Identify which cell holds the provided text, then report its (X, Y) central coordinate. 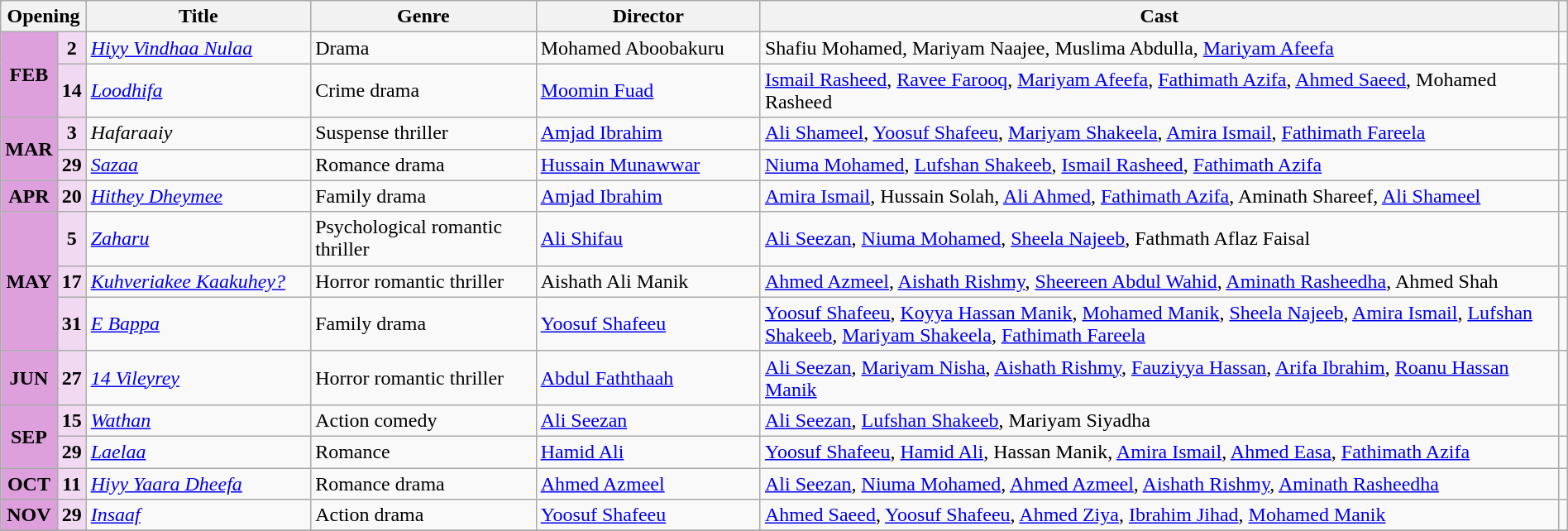
Hussain Munawwar (648, 165)
Moomin Fuad (648, 91)
Opening (43, 17)
Ahmed Azmeel, Aishath Rishmy, Sheereen Abdul Wahid, Aminath Rasheedha, Ahmed Shah (1159, 281)
Mohamed Aboobakuru (648, 48)
MAY (29, 281)
Insaaf (198, 515)
Hiyy Yaara Dheefa (198, 484)
Ali Seezan, Niuma Mohamed, Sheela Najeeb, Fathmath Aflaz Faisal (1159, 238)
Drama (423, 48)
Hiyy Vindhaa Nulaa (198, 48)
Ahmed Saeed, Yoosuf Shafeeu, Ahmed Ziya, Ibrahim Jihad, Mohamed Manik (1159, 515)
Sazaa (198, 165)
Ahmed Azmeel (648, 484)
Genre (423, 17)
Ali Seezan, Lufshan Shakeeb, Mariyam Siyadha (1159, 420)
Loodhifa (198, 91)
SEP (29, 436)
JUN (29, 377)
OCT (29, 484)
11 (71, 484)
Hamid Ali (648, 452)
2 (71, 48)
Ismail Rasheed, Ravee Farooq, Mariyam Afeefa, Fathimath Azifa, Ahmed Saeed, Mohamed Rasheed (1159, 91)
31 (71, 324)
Yoosuf Shafeeu, Hamid Ali, Hassan Manik, Amira Ismail, Ahmed Easa, Fathimath Azifa (1159, 452)
FEB (29, 74)
5 (71, 238)
E Bappa (198, 324)
3 (71, 133)
NOV (29, 515)
Ali Seezan (648, 420)
APR (29, 196)
20 (71, 196)
17 (71, 281)
Yoosuf Shafeeu, Koyya Hassan Manik, Mohamed Manik, Sheela Najeeb, Amira Ismail, Lufshan Shakeeb, Mariyam Shakeela, Fathimath Fareela (1159, 324)
Hithey Dheymee (198, 196)
Ali Shameel, Yoosuf Shafeeu, Mariyam Shakeela, Amira Ismail, Fathimath Fareela (1159, 133)
Title (198, 17)
Psychological romantic thriller (423, 238)
Abdul Faththaah (648, 377)
Zaharu (198, 238)
Suspense thriller (423, 133)
Shafiu Mohamed, Mariyam Naajee, Muslima Abdulla, Mariyam Afeefa (1159, 48)
Crime drama (423, 91)
Laelaa (198, 452)
Amira Ismail, Hussain Solah, Ali Ahmed, Fathimath Azifa, Aminath Shareef, Ali Shameel (1159, 196)
Kuhveriakee Kaakuhey? (198, 281)
Ali Shifau (648, 238)
14 (71, 91)
MAR (29, 149)
15 (71, 420)
Aishath Ali Manik (648, 281)
Director (648, 17)
Ali Seezan, Mariyam Nisha, Aishath Rishmy, Fauziyya Hassan, Arifa Ibrahim, Roanu Hassan Manik (1159, 377)
Action comedy (423, 420)
Wathan (198, 420)
Ali Seezan, Niuma Mohamed, Ahmed Azmeel, Aishath Rishmy, Aminath Rasheedha (1159, 484)
Hafaraaiy (198, 133)
Romance (423, 452)
14 Vileyrey (198, 377)
Niuma Mohamed, Lufshan Shakeeb, Ismail Rasheed, Fathimath Azifa (1159, 165)
Cast (1159, 17)
Action drama (423, 515)
27 (71, 377)
